Scan for the cell matching the given text and deliver its (x, y) coordinate at center. 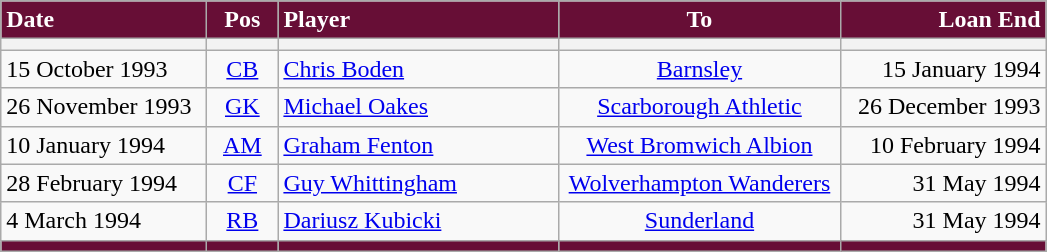
RB (242, 221)
CB (242, 69)
Date (104, 20)
Dariusz Kubicki (418, 221)
15 October 1993 (104, 69)
Michael Oakes (418, 107)
10 February 1994 (943, 145)
West Bromwich Albion (700, 145)
To (700, 20)
26 December 1993 (943, 107)
Pos (242, 20)
AM (242, 145)
CF (242, 183)
4 March 1994 (104, 221)
10 January 1994 (104, 145)
Graham Fenton (418, 145)
Player (418, 20)
GK (242, 107)
Loan End (943, 20)
26 November 1993 (104, 107)
Chris Boden (418, 69)
Guy Whittingham (418, 183)
28 February 1994 (104, 183)
Wolverhampton Wanderers (700, 183)
15 January 1994 (943, 69)
Scarborough Athletic (700, 107)
Barnsley (700, 69)
Sunderland (700, 221)
